Return (x, y) of the center of cell containing provided text 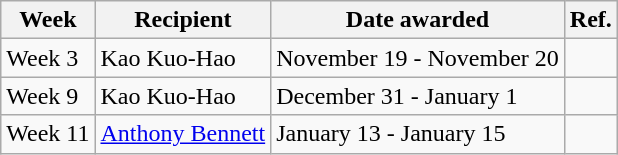
Anthony Bennett (183, 134)
Week 11 (48, 134)
December 31 - January 1 (418, 96)
Recipient (183, 20)
Ref. (590, 20)
Date awarded (418, 20)
Week (48, 20)
January 13 - January 15 (418, 134)
Week 3 (48, 58)
November 19 - November 20 (418, 58)
Week 9 (48, 96)
